Search for the cell housing the specified text and yield its [x, y] center coordinate. 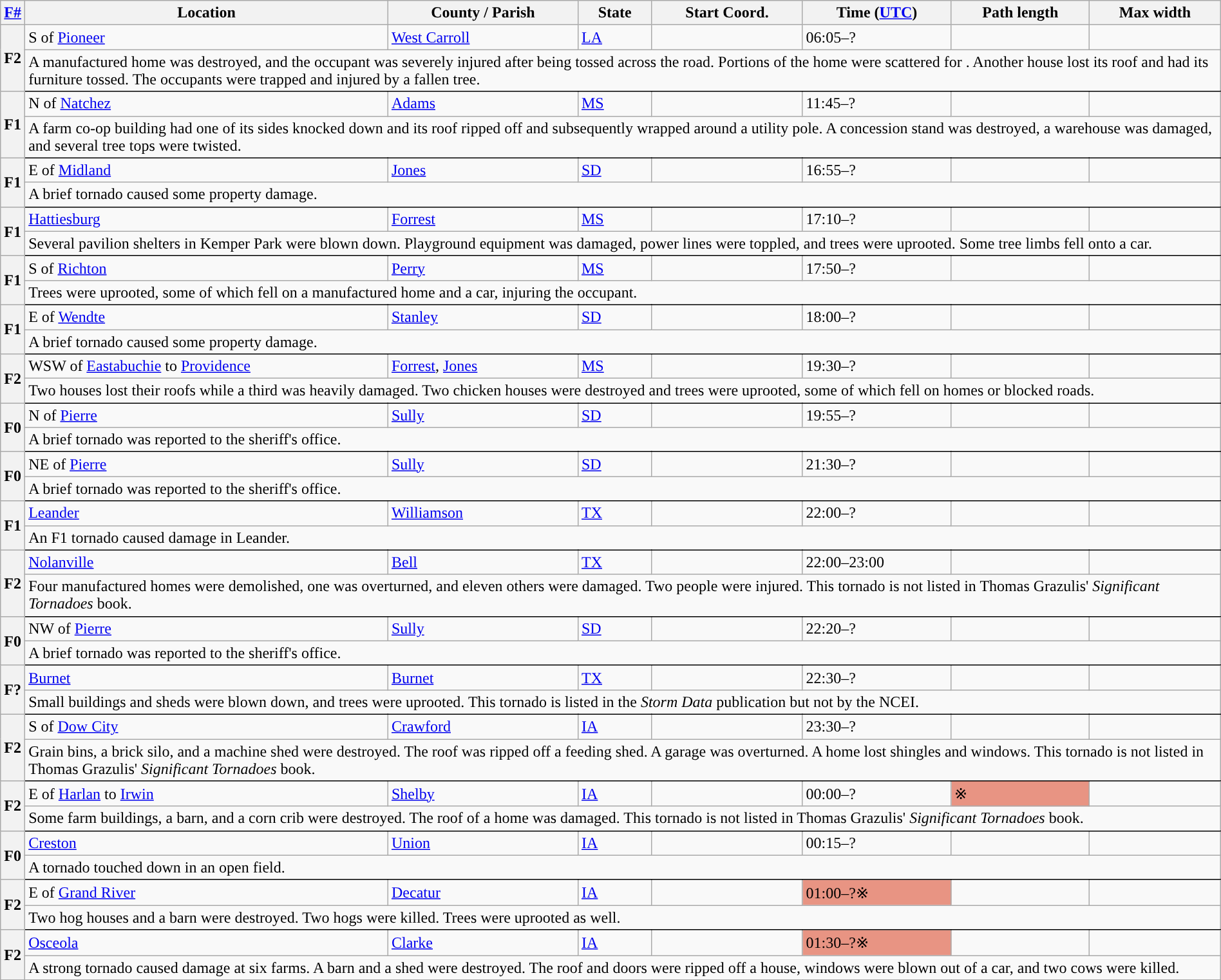
Forrest, Jones [483, 366]
Williamson [483, 513]
Union [483, 843]
16:55–? [877, 170]
Decatur [483, 892]
Creston [207, 843]
State [614, 13]
Start Coord. [727, 13]
22:30–? [877, 677]
F? [13, 690]
Clarke [483, 943]
Small buildings and sheds were blown down, and trees were uprooted. This tornado is listed in the Storm Data publication but not by the NCEI. [623, 702]
17:50–? [877, 268]
Osceola [207, 943]
LA [614, 37]
Leander [207, 513]
22:00–? [877, 513]
Bell [483, 562]
19:30–? [877, 366]
Shelby [483, 794]
Adams [483, 104]
00:00–? [877, 794]
N of Pierre [207, 415]
Two hog houses and a barn were destroyed. Two hogs were killed. Trees were uprooted as well. [623, 918]
※ [1020, 794]
E of Grand River [207, 892]
WSW of Eastabuchie to Providence [207, 366]
NW of Pierre [207, 628]
18:00–? [877, 317]
19:55–? [877, 415]
01:30–?※ [877, 943]
Nolanville [207, 562]
S of Dow City [207, 726]
E of Harlan to Irwin [207, 794]
A tornado touched down in an open field. [623, 867]
17:10–? [877, 219]
E of Wendte [207, 317]
County / Parish [483, 13]
Path length [1020, 13]
N of Natchez [207, 104]
Jones [483, 170]
An F1 tornado caused damage in Leander. [623, 538]
01:00–?※ [877, 892]
S of Pioneer [207, 37]
E of Midland [207, 170]
S of Richton [207, 268]
Crawford [483, 726]
Forrest [483, 219]
11:45–? [877, 104]
F# [13, 13]
21:30–? [877, 464]
Time (UTC) [877, 13]
West Carroll [483, 37]
22:00–23:00 [877, 562]
22:20–? [877, 628]
Trees were uprooted, some of which fell on a manufactured home and a car, injuring the occupant. [623, 292]
00:15–? [877, 843]
06:05–? [877, 37]
NE of Pierre [207, 464]
Stanley [483, 317]
Max width [1155, 13]
Hattiesburg [207, 219]
Perry [483, 268]
Location [207, 13]
23:30–? [877, 726]
